Return [X, Y] of the center of cell containing provided text 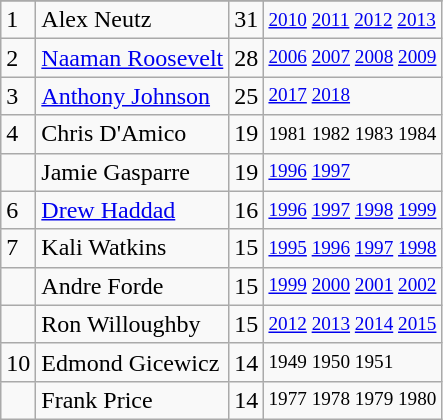
16 [246, 210]
1996 1997 [352, 172]
Andre Forde [132, 286]
Alex Neutz [132, 20]
28 [246, 58]
1995 1996 1997 1998 [352, 248]
4 [18, 134]
1977 1978 1979 1980 [352, 400]
2017 2018 [352, 96]
Edmond Gicewicz [132, 362]
2 [18, 58]
6 [18, 210]
25 [246, 96]
Chris D'Amico [132, 134]
Anthony Johnson [132, 96]
7 [18, 248]
1 [18, 20]
Kali Watkins [132, 248]
Ron Willoughby [132, 324]
Frank Price [132, 400]
2010 2011 2012 2013 [352, 20]
Drew Haddad [132, 210]
31 [246, 20]
Jamie Gasparre [132, 172]
10 [18, 362]
2006 2007 2008 2009 [352, 58]
1949 1950 1951 [352, 362]
2012 2013 2014 2015 [352, 324]
1981 1982 1983 1984 [352, 134]
3 [18, 96]
1996 1997 1998 1999 [352, 210]
1999 2000 2001 2002 [352, 286]
Naaman Roosevelt [132, 58]
